Return the (x, y) coordinate for the center point of the cell that contains the specified text.  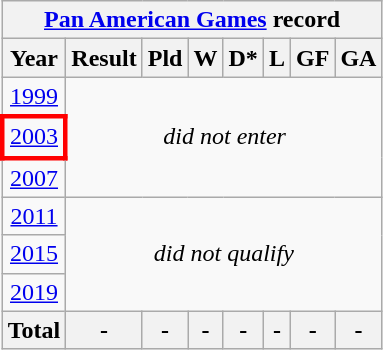
W (206, 58)
did not qualify (224, 254)
Pan American Games record (192, 20)
D* (243, 58)
2015 (34, 254)
2003 (34, 136)
Result (104, 58)
Total (34, 330)
2007 (34, 178)
GF (312, 58)
2019 (34, 292)
did not enter (224, 137)
Year (34, 58)
L (276, 58)
2011 (34, 216)
1999 (34, 97)
GA (358, 58)
Pld (165, 58)
